Provide the (X, Y) coordinate of the cell's center where the given text is located.  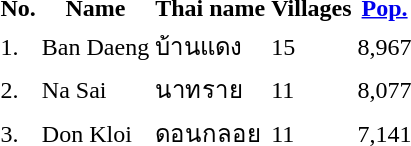
Ban Daeng (95, 46)
11 (312, 90)
15 (312, 46)
บ้านแดง (210, 46)
Na Sai (95, 90)
นาทราย (210, 90)
